Search for the cell housing the specified text and yield its (X, Y) center coordinate. 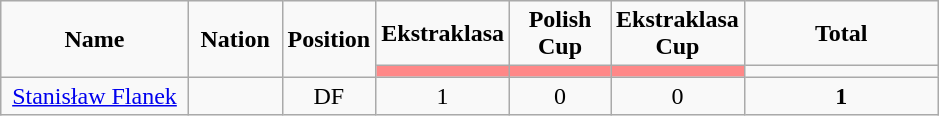
Stanisław Flanek (95, 96)
Polish Cup (560, 34)
Total (841, 34)
Ekstraklasa (443, 34)
Nation (235, 39)
DF (329, 96)
Name (95, 39)
Position (329, 39)
Ekstraklasa Cup (678, 34)
